Find where the given text appears and provide that cell's center as [X, Y] coordinate. 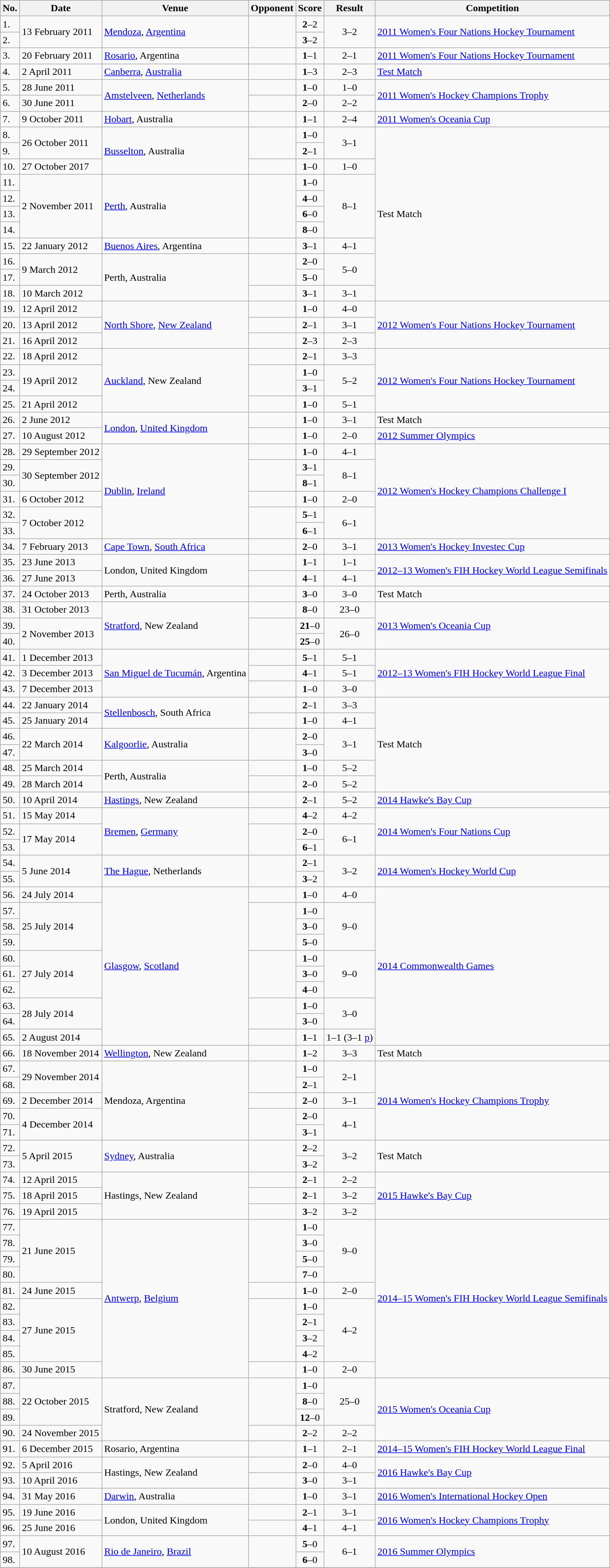
10 April 2014 [61, 800]
87. [10, 1385]
17 May 2014 [61, 839]
23. [10, 372]
The Hague, Netherlands [175, 871]
Rio de Janeiro, Brazil [175, 1552]
73. [10, 1164]
31. [10, 499]
36. [10, 578]
17. [10, 277]
1–2 [310, 1053]
Kalgoorlie, Australia [175, 744]
7 October 2012 [61, 523]
Result [349, 8]
2012–13 Women's FIH Hockey World League Final [492, 673]
27 July 2014 [61, 974]
27 October 2017 [61, 166]
24 October 2013 [61, 594]
24 June 2015 [61, 1291]
2. [10, 40]
2016 Women's International Hockey Open [492, 1496]
29 November 2014 [61, 1077]
19 April 2015 [61, 1212]
3. [10, 56]
61. [10, 974]
58. [10, 926]
Stellenbosch, South Africa [175, 713]
47. [10, 752]
28 July 2014 [61, 1014]
79. [10, 1259]
77. [10, 1227]
12 April 2015 [61, 1180]
25 January 2014 [61, 721]
2014 Women's Hockey Champions Trophy [492, 1101]
6 October 2012 [61, 499]
22 March 2014 [61, 744]
2014 Commonwealth Games [492, 966]
Competition [492, 8]
62. [10, 990]
28. [10, 451]
27 June 2013 [61, 578]
10. [10, 166]
26 October 2011 [61, 143]
20 February 2011 [61, 56]
30 September 2012 [61, 475]
83. [10, 1322]
48. [10, 768]
2014 Women's Hockey World Cup [492, 871]
30. [10, 483]
2013 Women's Hockey Investec Cup [492, 547]
7 February 2013 [61, 547]
Opponent [272, 8]
2 August 2014 [61, 1037]
2014–15 Women's FIH Hockey World League Semifinals [492, 1298]
25 March 2014 [61, 768]
2012 Summer Olympics [492, 435]
2 June 2012 [61, 420]
19. [10, 309]
4 December 2014 [61, 1124]
66. [10, 1053]
18 November 2014 [61, 1053]
95. [10, 1512]
24 November 2015 [61, 1433]
9 March 2012 [61, 270]
40. [10, 641]
24. [10, 388]
60. [10, 958]
San Miguel de Tucumán, Argentina [175, 673]
39. [10, 626]
2 November 2013 [61, 633]
20. [10, 325]
9 October 2011 [61, 119]
2011 Women's Oceania Cup [492, 119]
56. [10, 895]
5 April 2015 [61, 1156]
21–0 [310, 626]
19 June 2016 [61, 1512]
28 June 2011 [61, 87]
9. [10, 151]
2012–13 Women's FIH Hockey World League Semifinals [492, 570]
28 March 2014 [61, 784]
37. [10, 594]
1–3 [310, 72]
23 June 2013 [61, 562]
2–4 [349, 119]
Buenos Aires, Argentina [175, 246]
75. [10, 1195]
67. [10, 1069]
Dublin, Ireland [175, 491]
52. [10, 831]
11. [10, 182]
No. [10, 8]
26–0 [349, 633]
23–0 [349, 610]
16. [10, 262]
18 April 2015 [61, 1195]
Darwin, Australia [175, 1496]
31 May 2016 [61, 1496]
18 April 2012 [61, 356]
2016 Women's Hockey Champions Trophy [492, 1520]
25. [10, 404]
18. [10, 293]
93. [10, 1481]
25 July 2014 [61, 926]
Busselton, Australia [175, 151]
Antwerp, Belgium [175, 1298]
53. [10, 847]
24 July 2014 [61, 895]
10 August 2016 [61, 1552]
2015 Women's Oceania Cup [492, 1409]
2 April 2011 [61, 72]
6 December 2015 [61, 1449]
5 June 2014 [61, 871]
2014 Women's Four Nations Cup [492, 831]
26. [10, 420]
2014 Hawke's Bay Cup [492, 800]
2011 Women's Hockey Champions Trophy [492, 95]
71. [10, 1132]
32. [10, 515]
35. [10, 562]
69. [10, 1101]
Date [61, 8]
21 June 2015 [61, 1251]
50. [10, 800]
16 April 2012 [61, 341]
96. [10, 1528]
10 April 2016 [61, 1481]
42. [10, 673]
46. [10, 737]
2 December 2014 [61, 1101]
98. [10, 1560]
Glasgow, Scotland [175, 966]
19 April 2012 [61, 380]
10 March 2012 [61, 293]
43. [10, 689]
13. [10, 214]
41. [10, 657]
22. [10, 356]
92. [10, 1464]
27. [10, 435]
54. [10, 863]
5. [10, 87]
7 December 2013 [61, 689]
70. [10, 1116]
Amstelveen, Netherlands [175, 95]
Auckland, New Zealand [175, 380]
7–0 [310, 1275]
2012 Women's Hockey Champions Challenge I [492, 491]
4. [10, 72]
89. [10, 1417]
44. [10, 705]
55. [10, 879]
6. [10, 103]
97. [10, 1544]
1–1 (3–1 p) [349, 1037]
21 April 2012 [61, 404]
Sydney, Australia [175, 1156]
29 September 2012 [61, 451]
51. [10, 816]
Canberra, Australia [175, 72]
81. [10, 1291]
57. [10, 910]
Hobart, Australia [175, 119]
13 April 2012 [61, 325]
27 June 2015 [61, 1330]
31 October 2013 [61, 610]
13 February 2011 [61, 32]
59. [10, 942]
3 December 2013 [61, 673]
22 October 2015 [61, 1401]
10 August 2012 [61, 435]
12 April 2012 [61, 309]
49. [10, 784]
64. [10, 1021]
2 November 2011 [61, 206]
12–0 [310, 1417]
45. [10, 721]
14. [10, 230]
2013 Women's Oceania Cup [492, 626]
94. [10, 1496]
1 December 2013 [61, 657]
90. [10, 1433]
82. [10, 1306]
63. [10, 1006]
91. [10, 1449]
2014–15 Women's FIH Hockey World League Final [492, 1449]
22 January 2014 [61, 705]
30 June 2015 [61, 1370]
76. [10, 1212]
1. [10, 24]
Venue [175, 8]
88. [10, 1401]
Score [310, 8]
Bremen, Germany [175, 831]
30 June 2011 [61, 103]
38. [10, 610]
2015 Hawke's Bay Cup [492, 1195]
15 May 2014 [61, 816]
29. [10, 467]
12. [10, 198]
74. [10, 1180]
78. [10, 1243]
84. [10, 1338]
2016 Hawke's Bay Cup [492, 1472]
7. [10, 119]
85. [10, 1354]
Wellington, New Zealand [175, 1053]
Cape Town, South Africa [175, 547]
33. [10, 531]
86. [10, 1370]
5 April 2016 [61, 1464]
8. [10, 135]
65. [10, 1037]
34. [10, 547]
68. [10, 1085]
15. [10, 246]
80. [10, 1275]
North Shore, New Zealand [175, 325]
72. [10, 1148]
2016 Summer Olympics [492, 1552]
21. [10, 341]
25 June 2016 [61, 1528]
22 January 2012 [61, 246]
